From the cell containing the given text, extract its center point as [X, Y] coordinate. 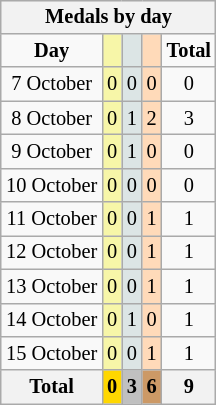
11 October [52, 219]
14 October [52, 320]
2 [152, 118]
13 October [52, 286]
12 October [52, 253]
9 [189, 387]
Medals by day [108, 17]
6 [152, 387]
7 October [52, 84]
15 October [52, 354]
8 October [52, 118]
10 October [52, 185]
9 October [52, 152]
Day [52, 51]
